Detect which cell encompasses the target text, then output its [X, Y] center coordinate. 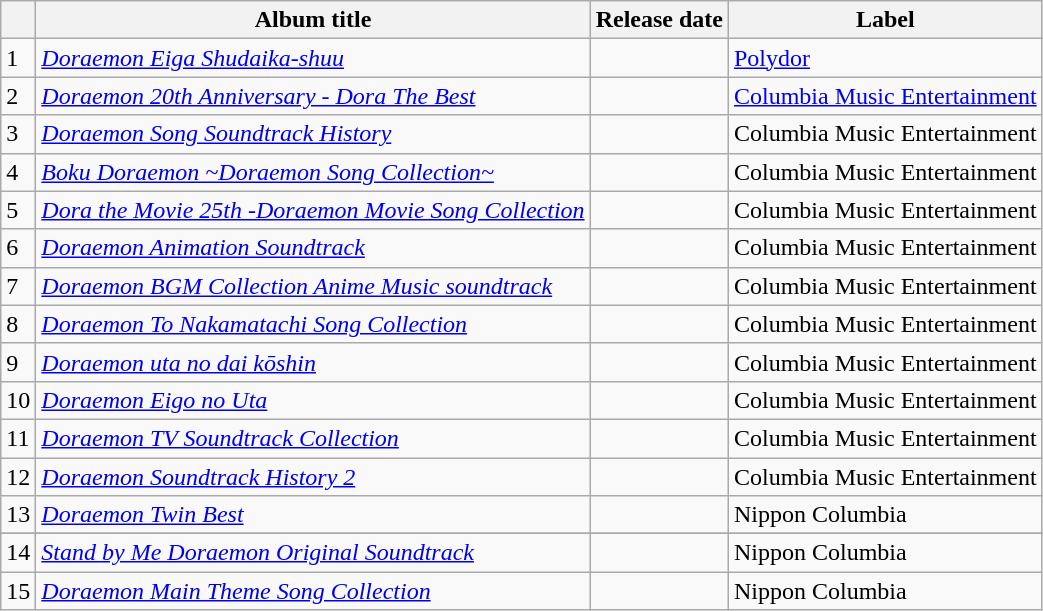
1 [18, 58]
15 [18, 591]
Doraemon Animation Soundtrack [313, 248]
3 [18, 134]
9 [18, 362]
Stand by Me Doraemon Original Soundtrack [313, 553]
5 [18, 210]
7 [18, 286]
Polydor [885, 58]
Doraemon 20th Anniversary - Dora The Best [313, 96]
Release date [659, 20]
8 [18, 324]
Doraemon Song Soundtrack History [313, 134]
14 [18, 553]
Doraemon Twin Best [313, 515]
Doraemon BGM Collection Anime Music soundtrack [313, 286]
11 [18, 438]
2 [18, 96]
12 [18, 477]
Doraemon Soundtrack History 2 [313, 477]
6 [18, 248]
10 [18, 400]
Doraemon TV Soundtrack Collection [313, 438]
4 [18, 172]
Boku Doraemon ~Doraemon Song Collection~ [313, 172]
13 [18, 515]
Doraemon uta no dai kōshin [313, 362]
Dora the Movie 25th -Doraemon Movie Song Collection [313, 210]
Label [885, 20]
Doraemon Main Theme Song Collection [313, 591]
Doraemon To Nakamatachi Song Collection [313, 324]
Doraemon Eiga Shudaika-shuu [313, 58]
Doraemon Eigo no Uta [313, 400]
Album title [313, 20]
